Return [X, Y] of the center of cell containing provided text 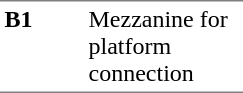
Mezzanine for platform connection [164, 46]
B1 [42, 46]
